Find where the given text appears and provide that cell's center as [X, Y] coordinate. 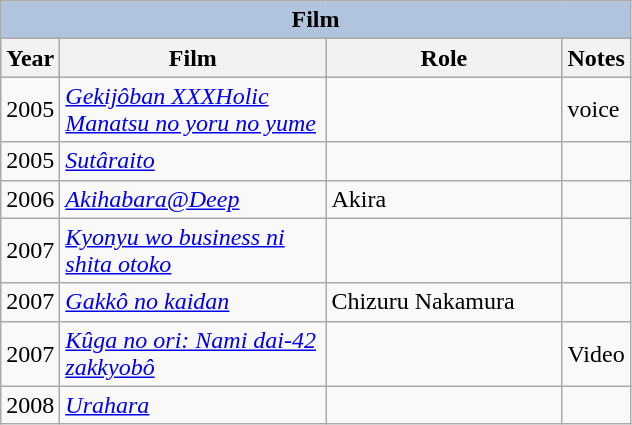
Video [596, 354]
voice [596, 110]
Chizuru Nakamura [444, 302]
Kûga no ori: Nami dai-42 zakkyobô [193, 354]
Kyonyu wo business ni shita otoko [193, 250]
2008 [30, 405]
Gekijôban XXXHolic Manatsu no yoru no yume [193, 110]
Gakkô no kaidan [193, 302]
Role [444, 58]
2006 [30, 199]
Notes [596, 58]
Urahara [193, 405]
Sutâraito [193, 161]
Akihabara@Deep [193, 199]
Year [30, 58]
Akira [444, 199]
